Capture the cell that displays the provided text and extract its [x, y] central coordinate. 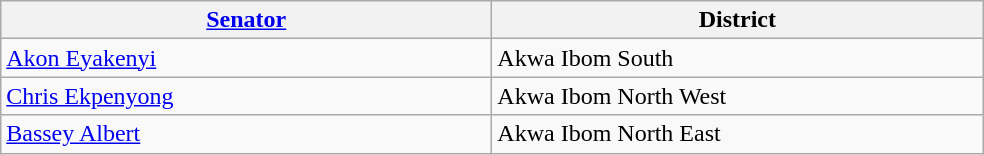
Akwa Ibom North East [738, 134]
Akwa Ibom North West [738, 96]
Senator [246, 20]
Akwa Ibom South [738, 58]
Chris Ekpenyong [246, 96]
District [738, 20]
Bassey Albert [246, 134]
Akon Eyakenyi [246, 58]
